Return the [x, y] coordinate for the center point of the cell that contains the specified text.  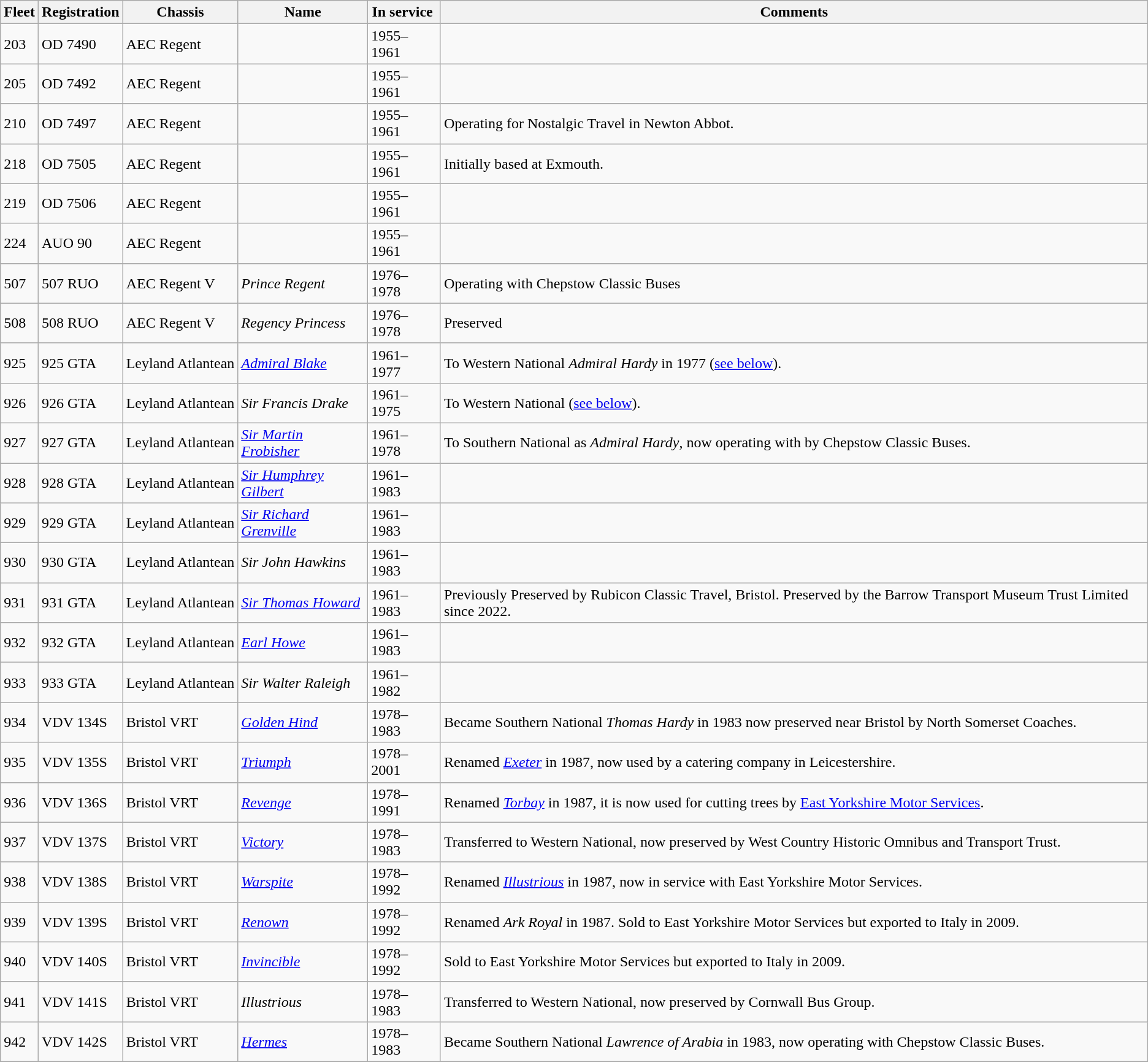
Operating with Chepstow Classic Buses [794, 283]
Operating for Nostalgic Travel in Newton Abbot. [794, 124]
927 [20, 443]
508 RUO [80, 323]
Sir Francis Drake [303, 402]
VDV 135S [80, 762]
Admiral Blake [303, 363]
Became Southern National Thomas Hardy in 1983 now preserved near Bristol by North Somerset Coaches. [794, 723]
1961–1977 [405, 363]
926 GTA [80, 402]
VDV 138S [80, 882]
928 GTA [80, 482]
933 GTA [80, 682]
Sir Humphrey Gilbert [303, 482]
224 [20, 243]
Sir John Hawkins [303, 563]
941 [20, 1001]
Renamed Illustrious in 1987, now in service with East Yorkshire Motor Services. [794, 882]
Renown [303, 922]
OD 7505 [80, 163]
929 GTA [80, 523]
938 [20, 882]
930 GTA [80, 563]
219 [20, 204]
OD 7490 [80, 44]
Renamed Ark Royal in 1987. Sold to East Yorkshire Motor Services but exported to Italy in 2009. [794, 922]
936 [20, 802]
AUO 90 [80, 243]
1978–1991 [405, 802]
1961–1982 [405, 682]
Sold to East Yorkshire Motor Services but exported to Italy in 2009. [794, 962]
507 RUO [80, 283]
VDV 142S [80, 1042]
OD 7506 [80, 204]
932 GTA [80, 643]
218 [20, 163]
210 [20, 124]
926 [20, 402]
Transferred to Western National, now preserved by Cornwall Bus Group. [794, 1001]
Initially based at Exmouth. [794, 163]
Preserved [794, 323]
940 [20, 962]
507 [20, 283]
Hermes [303, 1042]
Sir Walter Raleigh [303, 682]
VDV 139S [80, 922]
Fleet [20, 12]
VDV 134S [80, 723]
Name [303, 12]
To Western National Admiral Hardy in 1977 (see below). [794, 363]
OD 7497 [80, 124]
1961–1975 [405, 402]
Chassis [180, 12]
Victory [303, 842]
OD 7492 [80, 83]
1961–1978 [405, 443]
205 [20, 83]
935 [20, 762]
942 [20, 1042]
Regency Princess [303, 323]
Transferred to Western National, now preserved by West Country Historic Omnibus and Transport Trust. [794, 842]
933 [20, 682]
203 [20, 44]
927 GTA [80, 443]
508 [20, 323]
Comments [794, 12]
931 GTA [80, 602]
Previously Preserved by Rubicon Classic Travel, Bristol. Preserved by the Barrow Transport Museum Trust Limited since 2022. [794, 602]
To Southern National as Admiral Hardy, now operating with by Chepstow Classic Buses. [794, 443]
In service [405, 12]
VDV 140S [80, 962]
To Western National (see below). [794, 402]
Sir Richard Grenville [303, 523]
928 [20, 482]
930 [20, 563]
Revenge [303, 802]
Registration [80, 12]
Renamed Torbay in 1987, it is now used for cutting trees by East Yorkshire Motor Services. [794, 802]
932 [20, 643]
931 [20, 602]
Became Southern National Lawrence of Arabia in 1983, now operating with Chepstow Classic Buses. [794, 1042]
937 [20, 842]
Illustrious [303, 1001]
Renamed Exeter in 1987, now used by a catering company in Leicestershire. [794, 762]
Sir Martin Frobisher [303, 443]
Warspite [303, 882]
VDV 141S [80, 1001]
925 [20, 363]
Earl Howe [303, 643]
Sir Thomas Howard [303, 602]
Triumph [303, 762]
929 [20, 523]
VDV 136S [80, 802]
VDV 137S [80, 842]
Invincible [303, 962]
934 [20, 723]
925 GTA [80, 363]
939 [20, 922]
Golden Hind [303, 723]
Prince Regent [303, 283]
1978–2001 [405, 762]
